Capture the cell that displays the provided text and extract its [x, y] central coordinate. 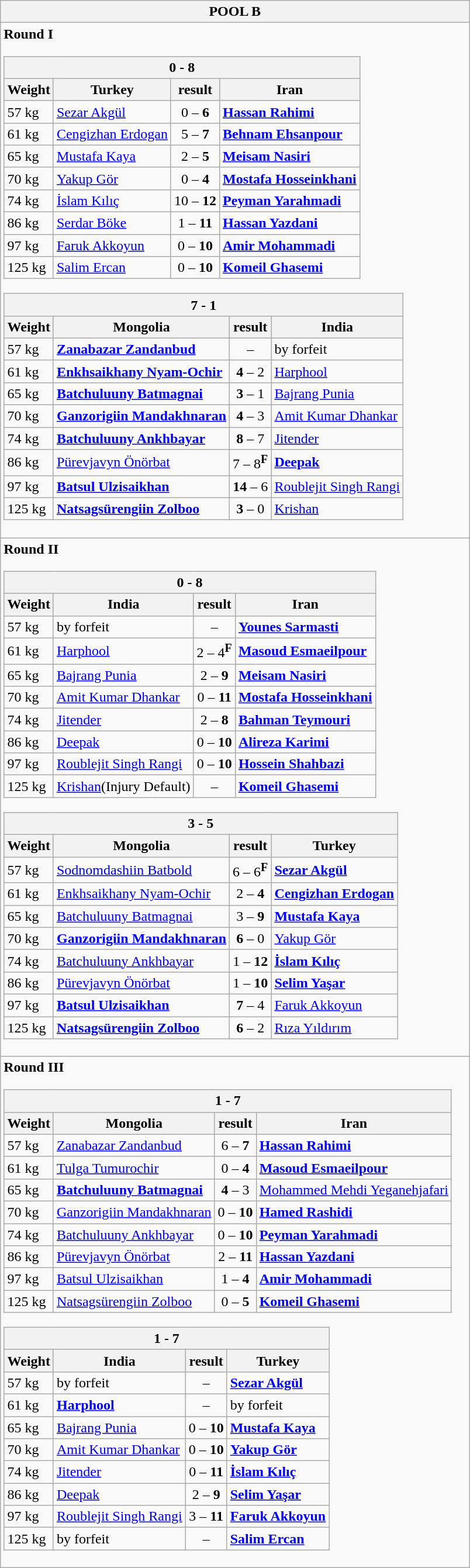
2 – 8 [214, 720]
Hossein Shahbazi [305, 764]
1 – 11 [195, 223]
Bahman Teymouri [305, 720]
7 - 1 [203, 305]
Sodnomdashiin Batbold [141, 870]
5 – 7 [195, 134]
Hamed Rashidi [354, 1213]
Krishan [337, 509]
6 – 2 [250, 1028]
1 – 4 [235, 1279]
6 – 6F [250, 870]
Younes Sarmasti [305, 627]
Serdar Böke [112, 223]
6 – 7 [235, 1145]
3 – 0 [250, 509]
Krishan(Injury Default) [123, 786]
Mohammed Mehdi Yeganehjafari [354, 1190]
6 – 0 [250, 938]
2 – 5 [195, 156]
3 – 11 [206, 1517]
7 – 4 [250, 1006]
14 – 6 [250, 486]
2 – 4F [214, 651]
Behnam Ehsanpour [289, 134]
7 – 8F [250, 463]
3 – 1 [250, 393]
POOL B [235, 12]
Alireza Karimi [305, 742]
2 – 4 [250, 894]
10 – 12 [195, 201]
1 – 10 [250, 983]
Tulga Tumurochir [134, 1168]
0 – 6 [195, 112]
8 – 7 [250, 438]
3 - 5 [201, 824]
0 – 5 [235, 1301]
4 – 2 [250, 371]
1 – 12 [250, 961]
Rıza Yıldırım [334, 1028]
2 – 11 [235, 1257]
3 – 9 [250, 916]
